From the cell containing the given text, extract its center point as (X, Y) coordinate. 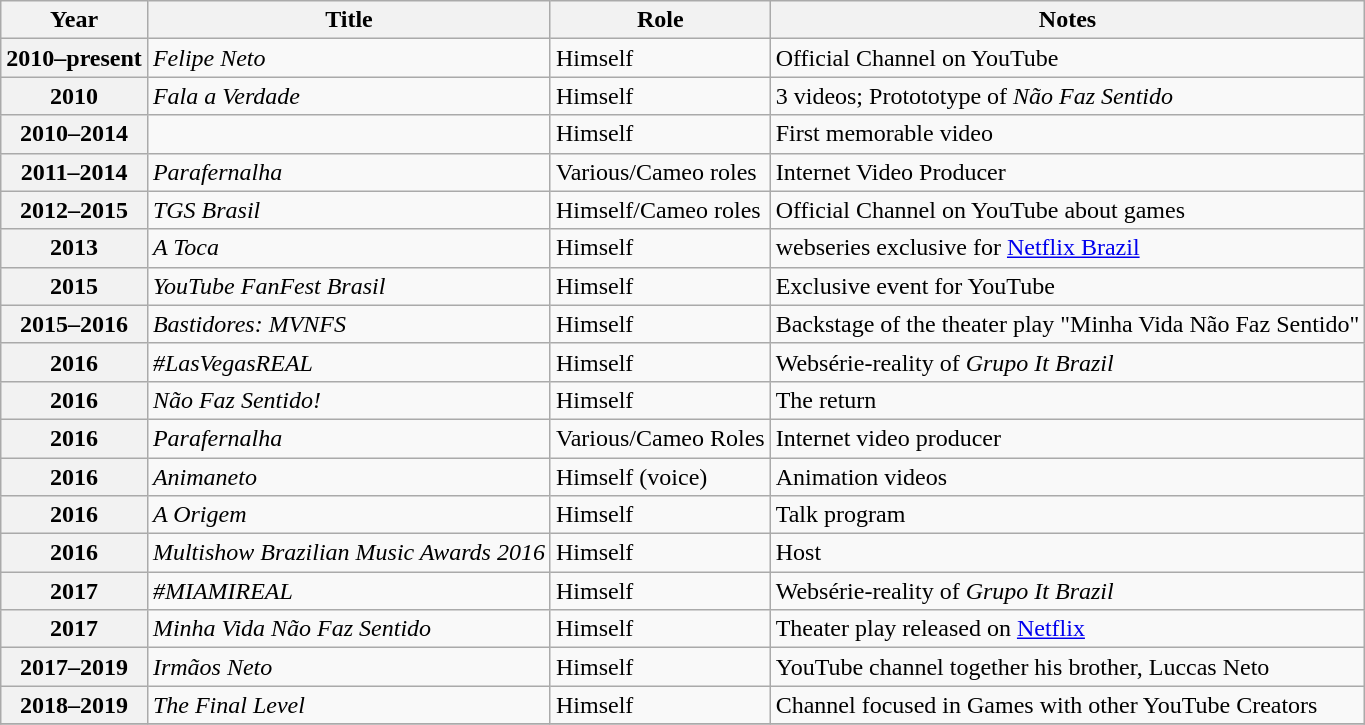
Felipe Neto (348, 58)
Channel focused in Games with other YouTube Creators (1068, 705)
Backstage of the theater play "Minha Vida Não Faz Sentido" (1068, 324)
Multishow Brazilian Music Awards 2016 (348, 553)
3 videos; Protototype of Não Faz Sentido (1068, 96)
YouTube FanFest Brasil (348, 286)
Notes (1068, 20)
Fala a Verdade (348, 96)
Official Channel on YouTube (1068, 58)
Year (74, 20)
Minha Vida Não Faz Sentido (348, 629)
2018–2019 (74, 705)
Não Faz Sentido! (348, 400)
2015–2016 (74, 324)
2010–present (74, 58)
A Origem (348, 515)
Various/Cameo Roles (660, 438)
Title (348, 20)
Himself/Cameo roles (660, 210)
Talk program (1068, 515)
A Toca (348, 248)
Animation videos (1068, 477)
2012–2015 (74, 210)
Various/Cameo roles (660, 172)
Bastidores: MVNFS (348, 324)
#MIAMIREAL (348, 591)
Role (660, 20)
First memorable video (1068, 134)
Internet Video Producer (1068, 172)
TGS Brasil (348, 210)
Animaneto (348, 477)
webseries exclusive for Netflix Brazil (1068, 248)
Irmãos Neto (348, 667)
Himself (voice) (660, 477)
The Final Level (348, 705)
2010 (74, 96)
Internet video producer (1068, 438)
Host (1068, 553)
#LasVegasREAL (348, 362)
The return (1068, 400)
Official Channel on YouTube about games (1068, 210)
Theater play released on Netflix (1068, 629)
2015 (74, 286)
YouTube channel together his brother, Luccas Neto (1068, 667)
Exclusive event for YouTube (1068, 286)
2010–2014 (74, 134)
2017–2019 (74, 667)
2013 (74, 248)
2011–2014 (74, 172)
